For the text-containing cell, return its midpoint in [X, Y] coordinate format. 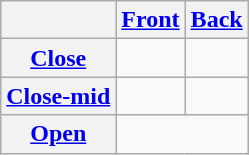
Back [216, 20]
Close [58, 58]
Close-mid [58, 96]
Open [58, 134]
Front [150, 20]
